Return the [X, Y] coordinate for the center point of the cell that contains the specified text.  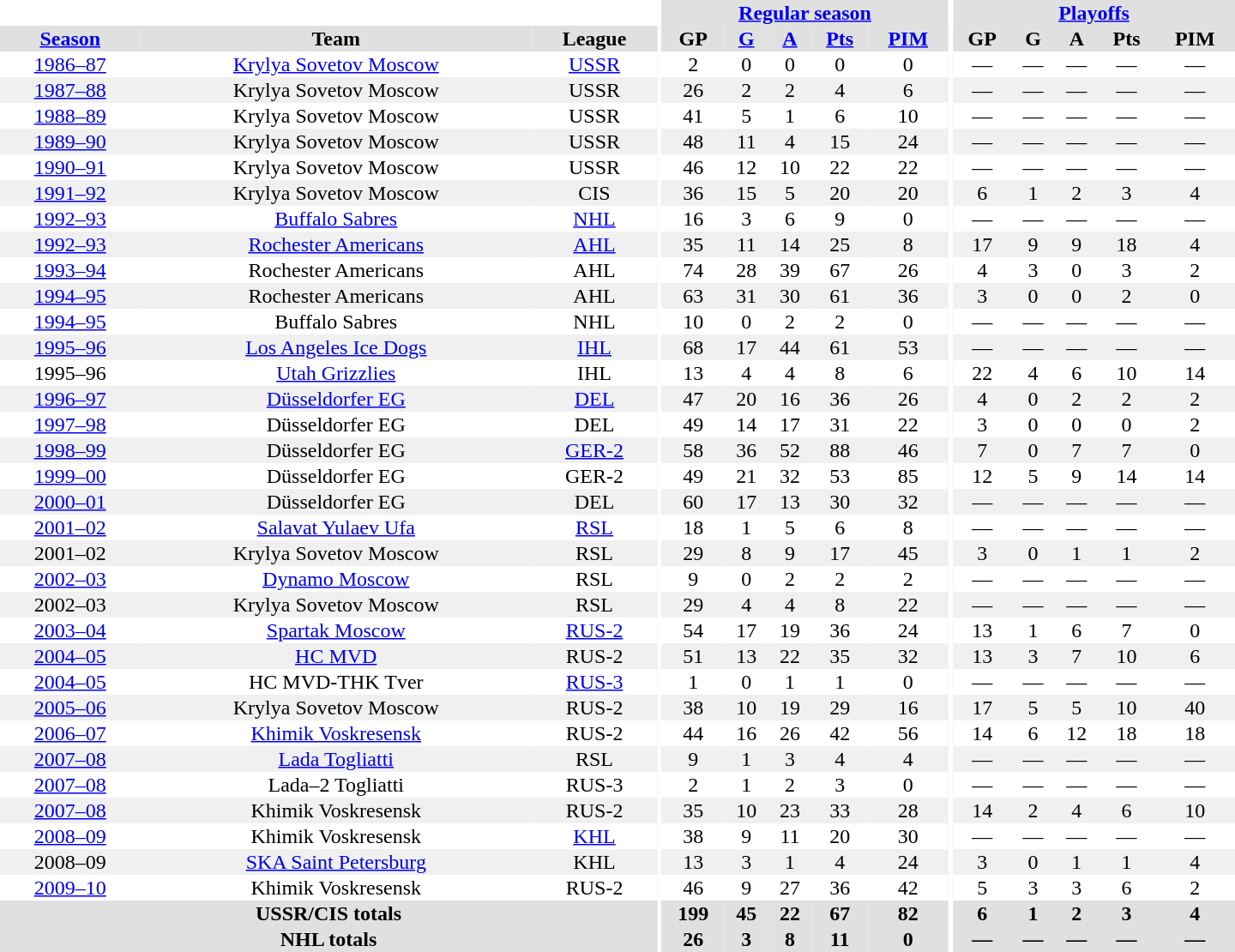
52 [791, 450]
23 [791, 810]
1997–98 [70, 425]
CIS [594, 193]
Playoffs [1094, 13]
Los Angeles Ice Dogs [336, 347]
40 [1195, 708]
Regular season [805, 13]
2006–07 [70, 733]
HC MVD-THK Tver [336, 682]
2003–04 [70, 630]
47 [693, 399]
1990–91 [70, 167]
1987–88 [70, 90]
2009–10 [70, 888]
Salavat Yulaev Ufa [336, 527]
56 [907, 733]
58 [693, 450]
USSR/CIS totals [328, 913]
82 [907, 913]
SKA Saint Petersburg [336, 862]
21 [746, 476]
27 [791, 888]
1988–89 [70, 116]
39 [791, 270]
54 [693, 630]
Spartak Moscow [336, 630]
33 [840, 810]
Utah Grizzlies [336, 373]
Season [70, 39]
Dynamo Moscow [336, 579]
41 [693, 116]
League [594, 39]
Team [336, 39]
51 [693, 656]
2005–06 [70, 708]
48 [693, 142]
Lada–2 Togliatti [336, 785]
25 [840, 244]
88 [840, 450]
68 [693, 347]
60 [693, 502]
HC MVD [336, 656]
1993–94 [70, 270]
85 [907, 476]
199 [693, 913]
74 [693, 270]
1986–87 [70, 64]
NHL totals [328, 939]
1989–90 [70, 142]
1999–00 [70, 476]
Lada Togliatti [336, 759]
1998–99 [70, 450]
63 [693, 296]
1996–97 [70, 399]
1991–92 [70, 193]
2000–01 [70, 502]
